Scan for the cell matching the given text and deliver its (X, Y) coordinate at center. 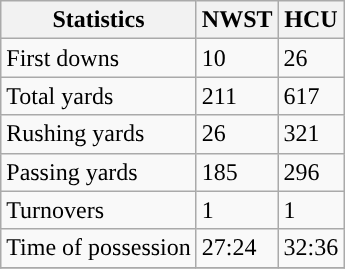
185 (237, 172)
First downs (99, 58)
HCU (311, 20)
NWST (237, 20)
Rushing yards (99, 134)
Time of possession (99, 248)
32:36 (311, 248)
Turnovers (99, 210)
27:24 (237, 248)
10 (237, 58)
211 (237, 96)
Statistics (99, 20)
Total yards (99, 96)
321 (311, 134)
296 (311, 172)
Passing yards (99, 172)
617 (311, 96)
